For the text-containing cell, return its midpoint in (X, Y) coordinate format. 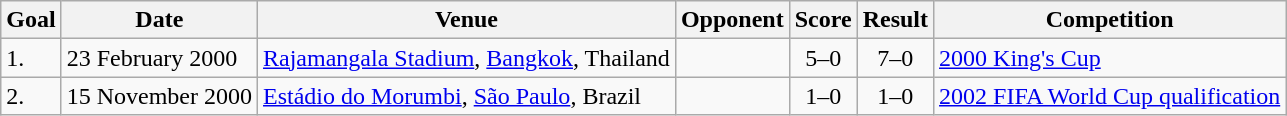
2002 FIFA World Cup qualification (1110, 96)
1. (31, 58)
7–0 (895, 58)
15 November 2000 (159, 96)
Competition (1110, 20)
5–0 (823, 58)
Goal (31, 20)
Rajamangala Stadium, Bangkok, Thailand (467, 58)
2. (31, 96)
23 February 2000 (159, 58)
Score (823, 20)
2000 King's Cup (1110, 58)
Opponent (732, 20)
Date (159, 20)
Venue (467, 20)
Result (895, 20)
Estádio do Morumbi, São Paulo, Brazil (467, 96)
